Find where the given text appears and provide that cell's center as [X, Y] coordinate. 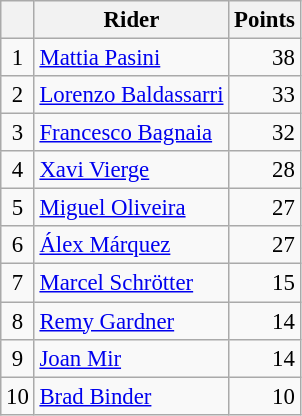
Lorenzo Baldassarri [132, 95]
Marcel Schrötter [132, 283]
Rider [132, 20]
15 [264, 283]
5 [18, 208]
1 [18, 58]
32 [264, 133]
Brad Binder [132, 396]
33 [264, 95]
28 [264, 170]
7 [18, 283]
Álex Márquez [132, 245]
Points [264, 20]
6 [18, 245]
Francesco Bagnaia [132, 133]
4 [18, 170]
3 [18, 133]
Miguel Oliveira [132, 208]
Remy Gardner [132, 321]
Joan Mir [132, 358]
Xavi Vierge [132, 170]
8 [18, 321]
2 [18, 95]
Mattia Pasini [132, 58]
38 [264, 58]
9 [18, 358]
